Find where the given text appears and provide that cell's center as [X, Y] coordinate. 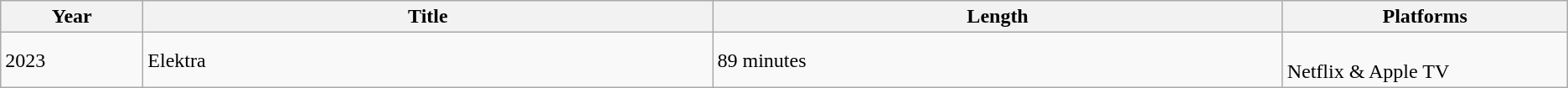
89 minutes [998, 60]
Length [998, 17]
Elektra [428, 60]
Platforms [1425, 17]
Year [72, 17]
Netflix & Apple TV [1425, 60]
Title [428, 17]
2023 [72, 60]
